Identify which cell holds the provided text, then report its (X, Y) central coordinate. 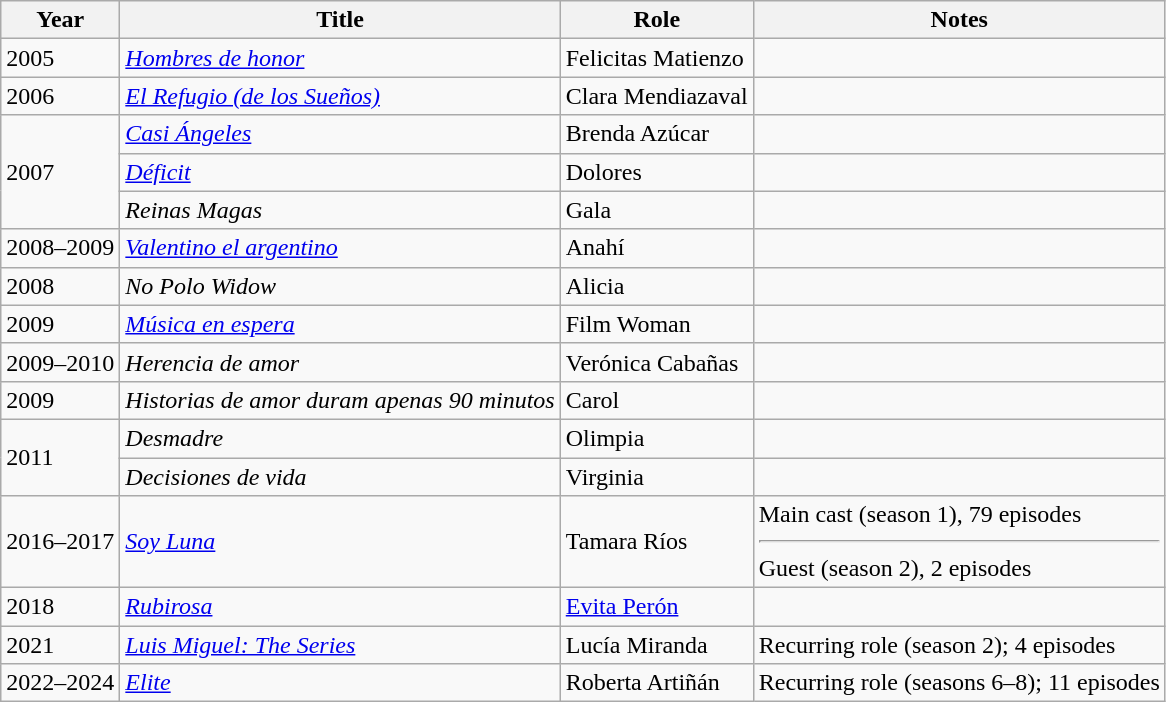
2005 (60, 58)
Historias de amor duram apenas 90 minutos (340, 400)
2008 (60, 286)
Anahí (656, 248)
Film Woman (656, 324)
Roberta Artiñán (656, 683)
Year (60, 20)
Title (340, 20)
Hombres de honor (340, 58)
Olimpia (656, 438)
No Polo Widow (340, 286)
Decisiones de vida (340, 477)
Gala (656, 210)
Recurring role (seasons 6–8); 11 episodes (959, 683)
Reinas Magas (340, 210)
Casi Ángeles (340, 134)
Notes (959, 20)
Luis Miguel: The Series (340, 645)
Herencia de amor (340, 362)
Clara Mendiazaval (656, 96)
El Refugio (de los Sueños) (340, 96)
Rubirosa (340, 607)
Carol (656, 400)
Verónica Cabañas (656, 362)
Elite (340, 683)
2018 (60, 607)
2021 (60, 645)
2007 (60, 172)
Lucía Miranda (656, 645)
2008–2009 (60, 248)
Evita Perón (656, 607)
Recurring role (season 2); 4 episodes (959, 645)
2022–2024 (60, 683)
Main cast (season 1), 79 episodesGuest (season 2), 2 episodes (959, 542)
Tamara Ríos (656, 542)
2009–2010 (60, 362)
Déficit (340, 172)
2006 (60, 96)
Role (656, 20)
2011 (60, 457)
Desmadre (340, 438)
Dolores (656, 172)
Brenda Azúcar (656, 134)
Virginia (656, 477)
Soy Luna (340, 542)
Valentino el argentino (340, 248)
2016–2017 (60, 542)
Música en espera (340, 324)
Felicitas Matienzo (656, 58)
Alicia (656, 286)
